For the text-containing cell, return its midpoint in (x, y) coordinate format. 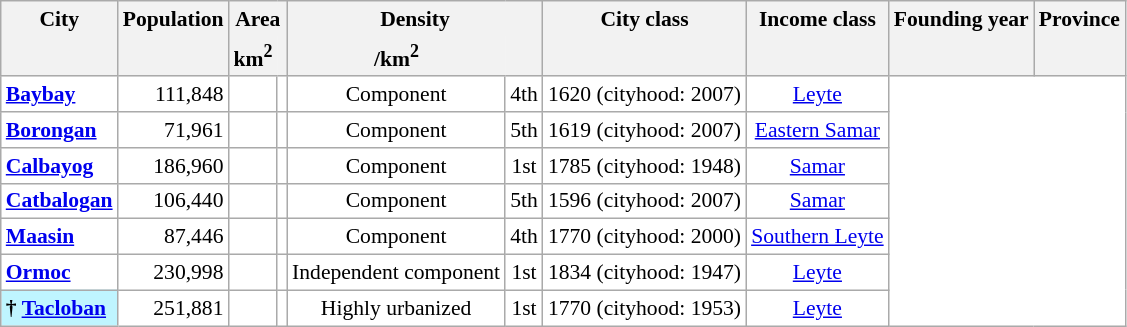
251,881 (174, 308)
Independent component (396, 273)
Maasin (60, 237)
1770 (cityhood: 2000) (644, 237)
Province (1080, 18)
Eastern Samar (818, 130)
106,440 (174, 201)
Borongan (60, 130)
Catbalogan (60, 201)
Highly urbanized (396, 308)
111,848 (174, 95)
Southern Leyte (818, 237)
Baybay (60, 95)
Founding year (962, 18)
1619 (cityhood: 2007) (644, 130)
1834 (cityhood: 1947) (644, 273)
Density (415, 18)
71,961 (174, 130)
Population (174, 18)
1620 (cityhood: 2007) (644, 95)
186,960 (174, 166)
Calbayog (60, 166)
City class (644, 18)
87,446 (174, 237)
230,998 (174, 273)
† Tacloban (60, 308)
Income class (818, 18)
1596 (cityhood: 2007) (644, 201)
Ormoc (60, 273)
1785 (cityhood: 1948) (644, 166)
/km2 (396, 56)
km2 (253, 56)
Area (258, 18)
City (60, 18)
1770 (cityhood: 1953) (644, 308)
